Identify which cell holds the provided text, then report its (x, y) central coordinate. 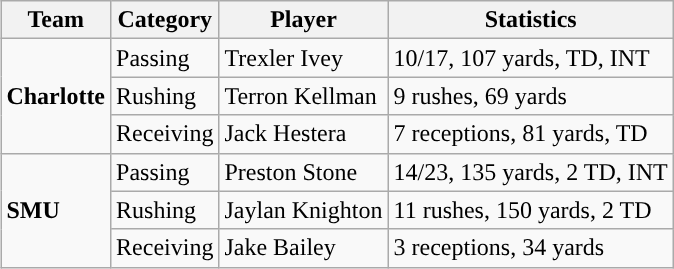
7 receptions, 81 yards, TD (530, 134)
Statistics (530, 20)
Player (304, 20)
Jaylan Knighton (304, 210)
Jake Bailey (304, 248)
Jack Hestera (304, 134)
9 rushes, 69 yards (530, 96)
Team (56, 20)
Trexler Ivey (304, 58)
10/17, 107 yards, TD, INT (530, 58)
3 receptions, 34 yards (530, 248)
14/23, 135 yards, 2 TD, INT (530, 172)
SMU (56, 210)
Preston Stone (304, 172)
11 rushes, 150 yards, 2 TD (530, 210)
Category (165, 20)
Terron Kellman (304, 96)
Charlotte (56, 96)
